Locate the cell with the specified text and output its (X, Y) center coordinate. 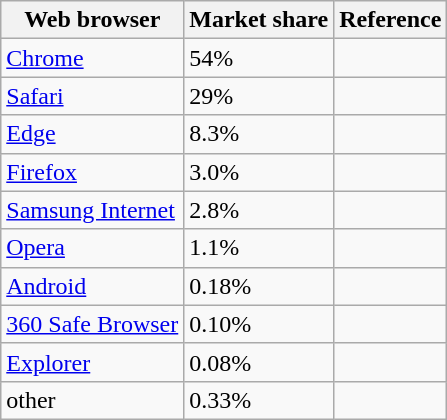
3.0% (259, 172)
Samsung Internet (92, 210)
8.3% (259, 134)
0.33% (259, 400)
0.10% (259, 324)
other (92, 400)
1.1% (259, 248)
360 Safe Browser (92, 324)
Web browser (92, 20)
Chrome (92, 58)
Edge (92, 134)
Market share (259, 20)
Android (92, 286)
Safari (92, 96)
54% (259, 58)
Explorer (92, 362)
29% (259, 96)
0.18% (259, 286)
Firefox (92, 172)
Opera (92, 248)
0.08% (259, 362)
Reference (390, 20)
2.8% (259, 210)
